Return the (x, y) coordinate for the center point of the cell that contains the specified text.  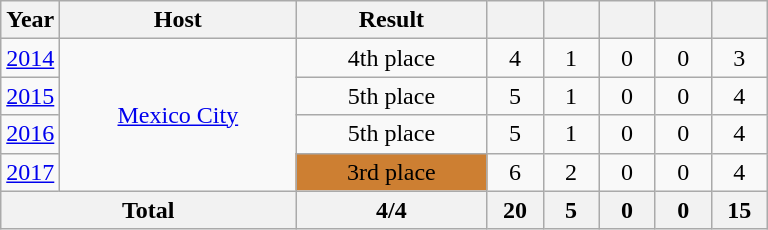
15 (739, 210)
2015 (30, 96)
Result (392, 20)
2017 (30, 172)
2 (571, 172)
2016 (30, 134)
3rd place (392, 172)
4/4 (392, 210)
3 (739, 58)
Host (178, 20)
Mexico City (178, 115)
6 (515, 172)
Total (148, 210)
4th place (392, 58)
20 (515, 210)
2014 (30, 58)
Year (30, 20)
